Search for the cell housing the specified text and yield its [X, Y] center coordinate. 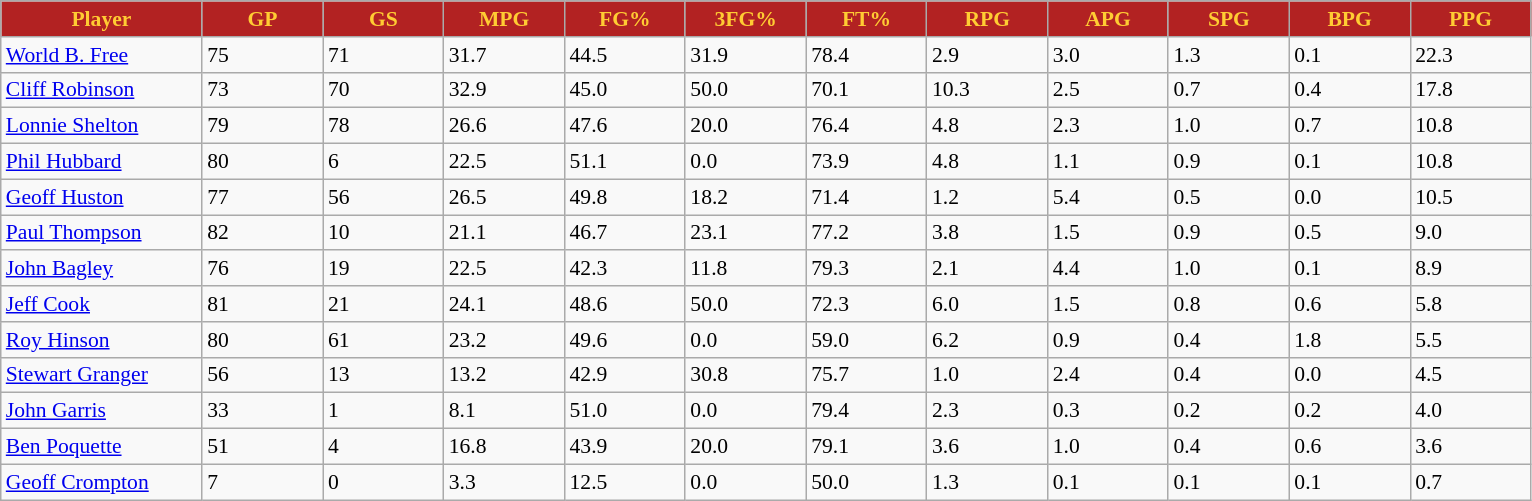
42.9 [624, 375]
13 [384, 375]
World B. Free [102, 55]
FG% [624, 19]
5.8 [1470, 304]
SPG [1228, 19]
3.0 [1108, 55]
Roy Hinson [102, 340]
23.1 [746, 233]
70 [384, 90]
26.6 [504, 126]
75.7 [866, 375]
0 [384, 482]
71.4 [866, 197]
19 [384, 269]
78.4 [866, 55]
Player [102, 19]
17.8 [1470, 90]
10.5 [1470, 197]
79.3 [866, 269]
BPG [1350, 19]
10 [384, 233]
79.4 [866, 411]
33 [262, 411]
71 [384, 55]
48.6 [624, 304]
9.0 [1470, 233]
73.9 [866, 162]
31.7 [504, 55]
Cliff Robinson [102, 90]
3.3 [504, 482]
APG [1108, 19]
GP [262, 19]
2.5 [1108, 90]
42.3 [624, 269]
10.3 [988, 90]
6 [384, 162]
70.1 [866, 90]
Phil Hubbard [102, 162]
1.2 [988, 197]
John Garris [102, 411]
1.8 [1350, 340]
75 [262, 55]
45.0 [624, 90]
77 [262, 197]
76 [262, 269]
Ben Poquette [102, 447]
2.4 [1108, 375]
72.3 [866, 304]
5.5 [1470, 340]
Geoff Huston [102, 197]
8.9 [1470, 269]
78 [384, 126]
59.0 [866, 340]
51 [262, 447]
81 [262, 304]
2.9 [988, 55]
18.2 [746, 197]
Lonnie Shelton [102, 126]
77.2 [866, 233]
76.4 [866, 126]
PPG [1470, 19]
61 [384, 340]
Geoff Crompton [102, 482]
51.0 [624, 411]
22.3 [1470, 55]
47.6 [624, 126]
11.8 [746, 269]
12.5 [624, 482]
4.4 [1108, 269]
7 [262, 482]
73 [262, 90]
RPG [988, 19]
0.3 [1108, 411]
46.7 [624, 233]
49.6 [624, 340]
21.1 [504, 233]
5.4 [1108, 197]
31.9 [746, 55]
6.2 [988, 340]
6.0 [988, 304]
Jeff Cook [102, 304]
30.8 [746, 375]
2.1 [988, 269]
1.1 [1108, 162]
0.8 [1228, 304]
49.8 [624, 197]
GS [384, 19]
John Bagley [102, 269]
16.8 [504, 447]
4.0 [1470, 411]
1 [384, 411]
44.5 [624, 55]
Paul Thompson [102, 233]
13.2 [504, 375]
FT% [866, 19]
43.9 [624, 447]
24.1 [504, 304]
MPG [504, 19]
3.8 [988, 233]
21 [384, 304]
82 [262, 233]
3FG% [746, 19]
79.1 [866, 447]
Stewart Granger [102, 375]
79 [262, 126]
8.1 [504, 411]
23.2 [504, 340]
32.9 [504, 90]
4.5 [1470, 375]
26.5 [504, 197]
4 [384, 447]
51.1 [624, 162]
